Determine the [X, Y] coordinate at the center of the cell enclosing the given text.  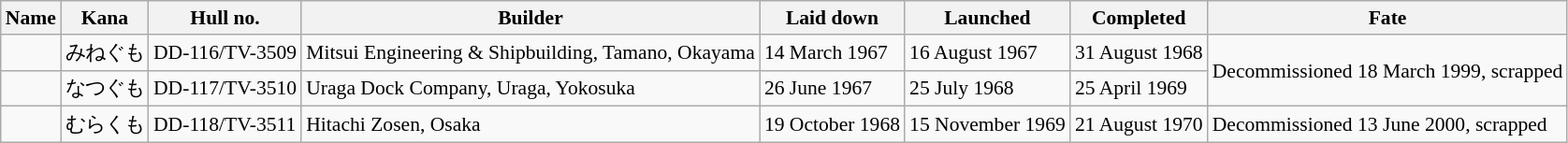
DD-116/TV-3509 [225, 52]
Hull no. [225, 18]
Kana [105, 18]
なつぐも [105, 88]
むらくも [105, 125]
Mitsui Engineering & Shipbuilding, Tamano, Okayama [530, 52]
Fate [1388, 18]
Laid down [833, 18]
DD-118/TV-3511 [225, 125]
19 October 1968 [833, 125]
25 April 1969 [1140, 88]
Uraga Dock Company, Uraga, Yokosuka [530, 88]
Launched [988, 18]
14 March 1967 [833, 52]
16 August 1967 [988, 52]
Hitachi Zosen, Osaka [530, 125]
31 August 1968 [1140, 52]
Completed [1140, 18]
21 August 1970 [1140, 125]
25 July 1968 [988, 88]
みねぐも [105, 52]
Decommissioned 13 June 2000, scrapped [1388, 125]
Builder [530, 18]
Name [31, 18]
DD-117/TV-3510 [225, 88]
15 November 1969 [988, 125]
26 June 1967 [833, 88]
Decommissioned 18 March 1999, scrapped [1388, 71]
